Detect which cell encompasses the target text, then output its [X, Y] center coordinate. 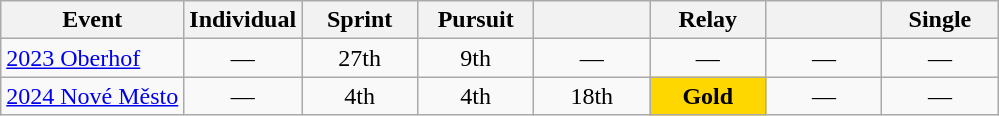
9th [476, 58]
2024 Nové Město [92, 96]
Single [940, 20]
Event [92, 20]
18th [592, 96]
Relay [708, 20]
Gold [708, 96]
Individual [243, 20]
27th [360, 58]
Pursuit [476, 20]
Sprint [360, 20]
2023 Oberhof [92, 58]
